Detect which cell encompasses the target text, then output its (x, y) center coordinate. 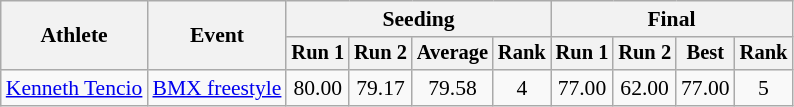
Best (706, 54)
Kenneth Tencio (74, 88)
BMX freestyle (216, 88)
5 (764, 88)
79.17 (380, 88)
Seeding (418, 19)
Final (672, 19)
62.00 (644, 88)
79.58 (452, 88)
Athlete (74, 36)
80.00 (318, 88)
4 (522, 88)
Event (216, 36)
Average (452, 54)
